Output the (X, Y) coordinate of the center of the cell containing the given text.  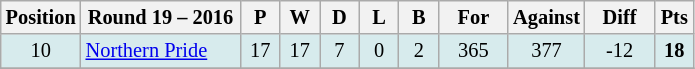
W (300, 17)
P (260, 17)
B (419, 17)
Diff (620, 17)
L (379, 17)
0 (379, 51)
Northern Pride (161, 51)
365 (474, 51)
10 (41, 51)
Against (546, 17)
D (340, 17)
7 (340, 51)
-12 (620, 51)
377 (546, 51)
Round 19 – 2016 (161, 17)
Pts (674, 17)
For (474, 17)
18 (674, 51)
Position (41, 17)
2 (419, 51)
